Return the (X, Y) coordinate for the center point of the cell that contains the specified text.  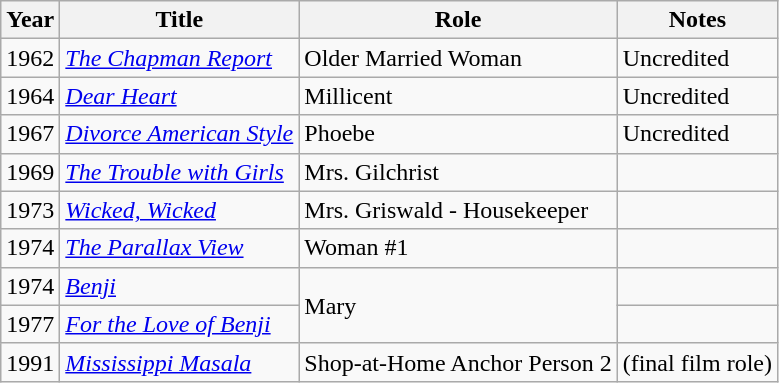
Dear Heart (180, 96)
1964 (30, 96)
Mississippi Masala (180, 362)
Notes (697, 20)
The Trouble with Girls (180, 172)
Phoebe (458, 134)
1977 (30, 324)
1969 (30, 172)
1962 (30, 58)
Role (458, 20)
(final film role) (697, 362)
Millicent (458, 96)
1973 (30, 210)
Shop-at-Home Anchor Person 2 (458, 362)
For the Love of Benji (180, 324)
Year (30, 20)
Title (180, 20)
The Parallax View (180, 248)
Benji (180, 286)
Mrs. Griswald - Housekeeper (458, 210)
1967 (30, 134)
1991 (30, 362)
Mary (458, 305)
Divorce American Style (180, 134)
Older Married Woman (458, 58)
The Chapman Report (180, 58)
Woman #1 (458, 248)
Wicked, Wicked (180, 210)
Mrs. Gilchrist (458, 172)
